From the cell containing the given text, extract its center point as (X, Y) coordinate. 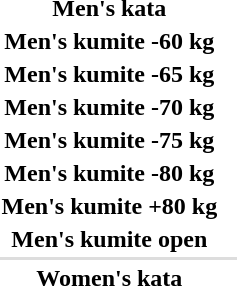
Men's kumite -75 kg (110, 140)
Men's kumite +80 kg (110, 206)
Men's kumite -70 kg (110, 107)
Men's kumite -60 kg (110, 41)
Men's kumite open (110, 239)
Men's kumite -80 kg (110, 173)
Men's kumite -65 kg (110, 74)
